Scan for the cell matching the given text and deliver its (X, Y) coordinate at center. 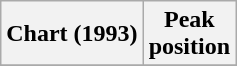
Chart (1993) (72, 34)
Peakposition (189, 34)
